Return [X, Y] of the center of cell containing provided text 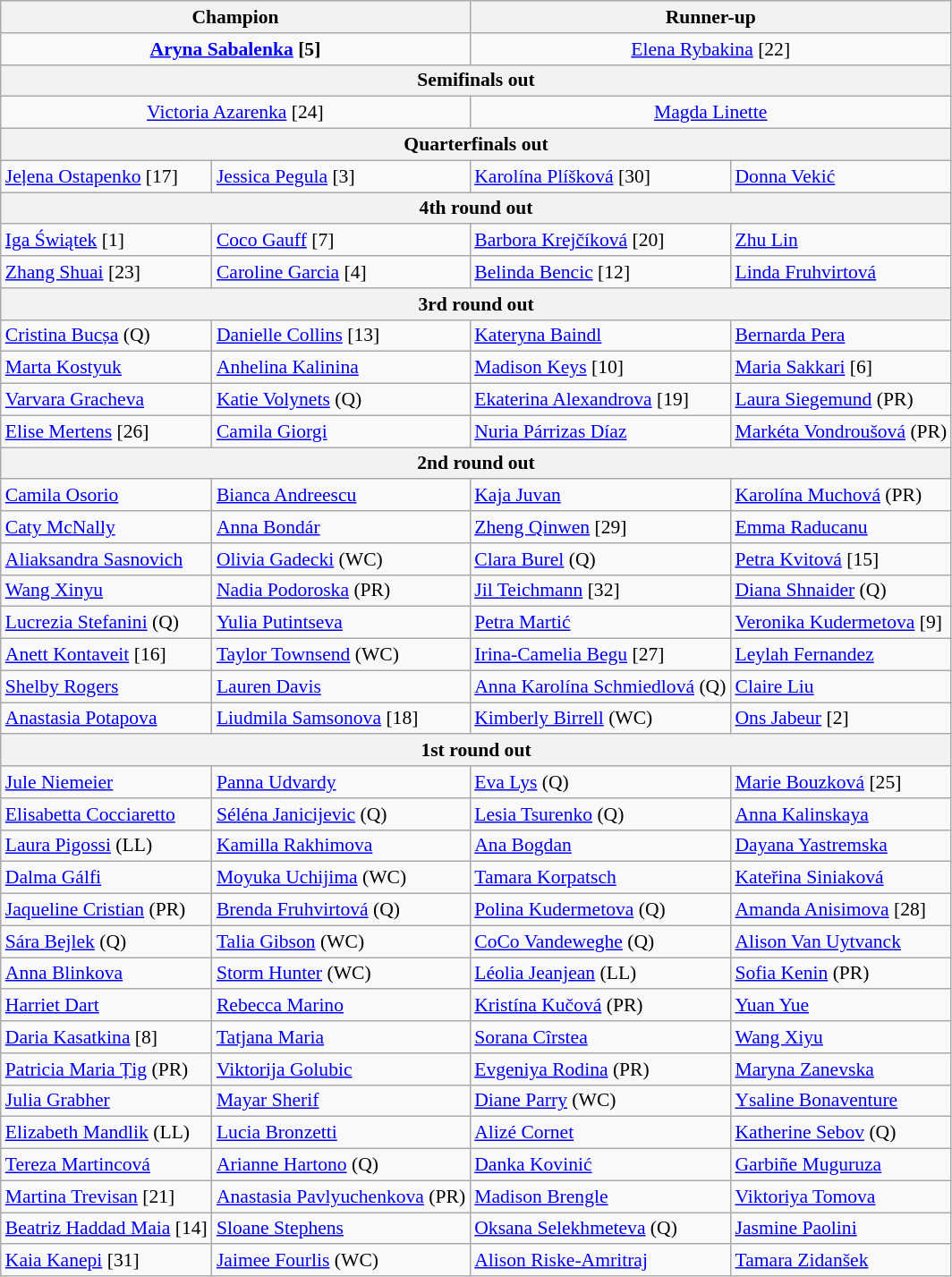
Taylor Townsend (WC) [341, 655]
Petra Kvitová [15] [841, 559]
Evgeniya Rodina (PR) [599, 1069]
Olivia Gadecki (WC) [341, 559]
Sára Bejlek (Q) [106, 941]
Camila Osorio [106, 496]
Alison Riske-Amritraj [599, 1261]
Karolína Plíšková [30] [599, 176]
Anett Kontaveit [16] [106, 655]
Polina Kudermetova (Q) [599, 910]
Kristína Kučová (PR) [599, 1006]
Ekaterina Alexandrova [19] [599, 400]
Cristina Bucșa (Q) [106, 336]
Katie Volynets (Q) [341, 400]
Jasmine Paolini [841, 1229]
Jessica Pegula [3] [341, 176]
Viktorija Golubic [341, 1069]
Anhelina Kalinina [341, 368]
Brenda Fruhvirtová (Q) [341, 910]
Anna Blinkova [106, 974]
Bianca Andreescu [341, 496]
Wang Xiyu [841, 1037]
Diana Shnaider (Q) [841, 591]
Jaimee Fourlis (WC) [341, 1261]
Elisabetta Cocciaretto [106, 814]
Aryna Sabalenka [5] [235, 49]
Jil Teichmann [32] [599, 591]
1st round out [476, 751]
Yuan Yue [841, 1006]
Leylah Fernandez [841, 655]
Diane Parry (WC) [599, 1101]
Lesia Tsurenko (Q) [599, 814]
Elise Mertens [26] [106, 431]
Markéta Vondroušová (PR) [841, 431]
Irina-Camelia Begu [27] [599, 655]
Danka Kovinić [599, 1165]
Wang Xinyu [106, 591]
Zhu Lin [841, 241]
Lauren Davis [341, 686]
Claire Liu [841, 686]
Zhang Shuai [23] [106, 272]
Rebecca Marino [341, 1006]
Dayana Yastremska [841, 846]
Bernarda Pera [841, 336]
Yulia Putintseva [341, 623]
Kamilla Rakhimova [341, 846]
Caty McNally [106, 527]
Tamara Korpatsch [599, 878]
Magda Linette [710, 113]
Séléna Janicijevic (Q) [341, 814]
Shelby Rogers [106, 686]
Anna Karolína Schmiedlová (Q) [599, 686]
Viktoriya Tomova [841, 1196]
Maryna Zanevska [841, 1069]
Sofia Kenin (PR) [841, 974]
Runner-up [710, 17]
Jaqueline Cristian (PR) [106, 910]
4th round out [476, 209]
Veronika Kudermetova [9] [841, 623]
Quarterfinals out [476, 145]
Elena Rybakina [22] [710, 49]
Léolia Jeanjean (LL) [599, 974]
Lucrezia Stefanini (Q) [106, 623]
Katherine Sebov (Q) [841, 1133]
Petra Martić [599, 623]
Kateřina Siniaková [841, 878]
Champion [235, 17]
Camila Giorgi [341, 431]
Tamara Zidanšek [841, 1261]
Arianne Hartono (Q) [341, 1165]
Oksana Selekhmeteva (Q) [599, 1229]
Dalma Gálfi [106, 878]
Maria Sakkari [6] [841, 368]
Jule Niemeier [106, 782]
Ana Bogdan [599, 846]
Madison Brengle [599, 1196]
Kimberly Birrell (WC) [599, 719]
Emma Raducanu [841, 527]
Belinda Bencic [12] [599, 272]
Liudmila Samsonova [18] [341, 719]
Clara Burel (Q) [599, 559]
Tereza Martincová [106, 1165]
Julia Grabher [106, 1101]
Caroline Garcia [4] [341, 272]
Anna Bondár [341, 527]
Ysaline Bonaventure [841, 1101]
Marie Bouzková [25] [841, 782]
Tatjana Maria [341, 1037]
Anastasia Potapova [106, 719]
Semifinals out [476, 81]
Nuria Párrizas Díaz [599, 431]
CoCo Vandeweghe (Q) [599, 941]
Danielle Collins [13] [341, 336]
Panna Udvardy [341, 782]
Alizé Cornet [599, 1133]
Laura Siegemund (PR) [841, 400]
Ons Jabeur [2] [841, 719]
Anastasia Pavlyuchenkova (PR) [341, 1196]
Iga Świątek [1] [106, 241]
Alison Van Uytvanck [841, 941]
Laura Pigossi (LL) [106, 846]
Patricia Maria Țig (PR) [106, 1069]
Varvara Gracheva [106, 400]
Eva Lys (Q) [599, 782]
Talia Gibson (WC) [341, 941]
2nd round out [476, 464]
Lucia Bronzetti [341, 1133]
Harriet Dart [106, 1006]
Barbora Krejčíková [20] [599, 241]
Kaja Juvan [599, 496]
Donna Vekić [841, 176]
Daria Kasatkina [8] [106, 1037]
Linda Fruhvirtová [841, 272]
Amanda Anisimova [28] [841, 910]
Madison Keys [10] [599, 368]
Moyuka Uchijima (WC) [341, 878]
Kateryna Baindl [599, 336]
Kaia Kanepi [31] [106, 1261]
3rd round out [476, 304]
Coco Gauff [7] [341, 241]
Mayar Sherif [341, 1101]
Victoria Azarenka [24] [235, 113]
Elizabeth Mandlik (LL) [106, 1133]
Beatriz Haddad Maia [14] [106, 1229]
Storm Hunter (WC) [341, 974]
Jeļena Ostapenko [17] [106, 176]
Garbiñe Muguruza [841, 1165]
Sorana Cîrstea [599, 1037]
Aliaksandra Sasnovich [106, 559]
Nadia Podoroska (PR) [341, 591]
Marta Kostyuk [106, 368]
Anna Kalinskaya [841, 814]
Sloane Stephens [341, 1229]
Karolína Muchová (PR) [841, 496]
Zheng Qinwen [29] [599, 527]
Martina Trevisan [21] [106, 1196]
